Provide the (x, y) coordinate of the cell's center where the given text is located.  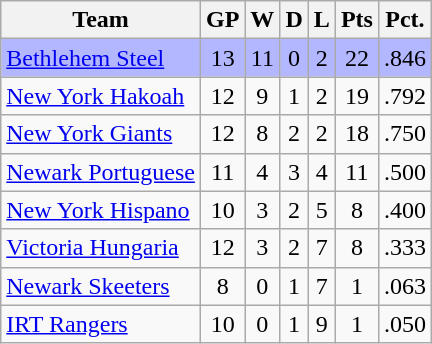
New York Hispano (101, 210)
Victoria Hungaria (101, 248)
Pts (356, 20)
.846 (404, 58)
Pct. (404, 20)
.333 (404, 248)
5 (322, 210)
.792 (404, 96)
New York Hakoah (101, 96)
18 (356, 134)
Team (101, 20)
Bethlehem Steel (101, 58)
.750 (404, 134)
New York Giants (101, 134)
19 (356, 96)
W (262, 20)
.500 (404, 172)
22 (356, 58)
.063 (404, 286)
.050 (404, 324)
GP (222, 20)
D (294, 20)
13 (222, 58)
Newark Portuguese (101, 172)
.400 (404, 210)
Newark Skeeters (101, 286)
IRT Rangers (101, 324)
L (322, 20)
